Identify which cell holds the provided text, then report its (X, Y) central coordinate. 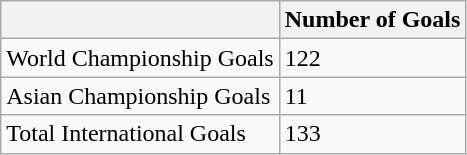
122 (372, 58)
Number of Goals (372, 20)
World Championship Goals (140, 58)
11 (372, 96)
133 (372, 134)
Asian Championship Goals (140, 96)
Total International Goals (140, 134)
